Detect which cell encompasses the target text, then output its [x, y] center coordinate. 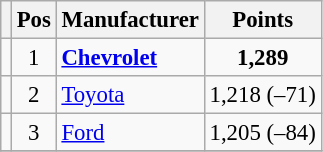
1,205 (–84) [262, 133]
1,218 (–71) [262, 95]
Ford [130, 133]
Chevrolet [130, 58]
Points [262, 20]
Manufacturer [130, 20]
3 [34, 133]
Pos [34, 20]
1,289 [262, 58]
Toyota [130, 95]
2 [34, 95]
1 [34, 58]
